For the text-containing cell, return its midpoint in [x, y] coordinate format. 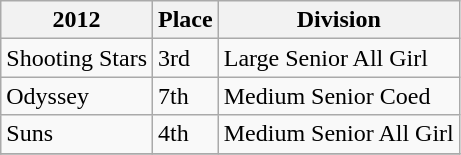
Odyssey [77, 96]
Division [338, 20]
2012 [77, 20]
Suns [77, 134]
7th [186, 96]
3rd [186, 58]
Large Senior All Girl [338, 58]
4th [186, 134]
Medium Senior All Girl [338, 134]
Shooting Stars [77, 58]
Place [186, 20]
Medium Senior Coed [338, 96]
